Provide the [x, y] coordinate of the cell's center where the given text is located.  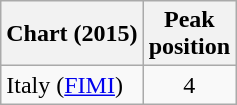
Italy (FIMI) [72, 85]
Peakposition [189, 34]
4 [189, 85]
Chart (2015) [72, 34]
